Return (x, y) of the center of cell containing provided text 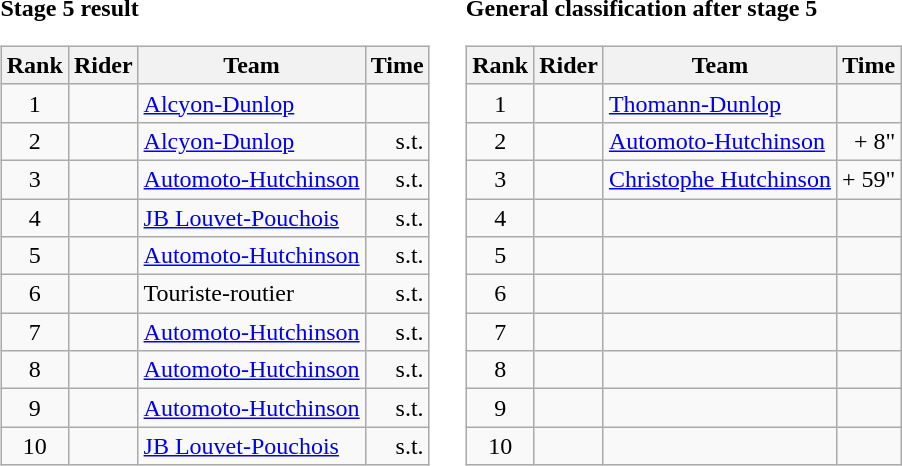
Christophe Hutchinson (720, 179)
+ 59" (868, 179)
Thomann-Dunlop (720, 103)
Touriste-routier (252, 294)
+ 8" (868, 141)
